Pinpoint the cell where the given text exists, returning its (X, Y) midpoint coordinate. 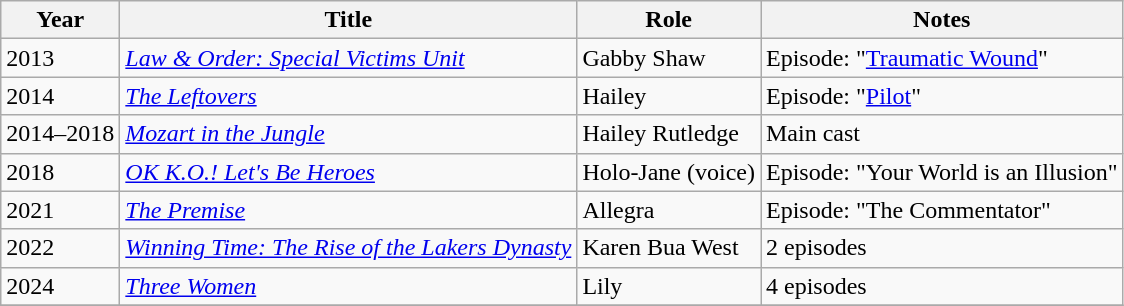
Title (348, 20)
Lily (669, 286)
Mozart in the Jungle (348, 134)
The Leftovers (348, 96)
Winning Time: The Rise of the Lakers Dynasty (348, 248)
Episode: "Traumatic Wound" (942, 58)
2018 (60, 172)
Allegra (669, 210)
Hailey (669, 96)
2024 (60, 286)
Law & Order: Special Victims Unit (348, 58)
4 episodes (942, 286)
Karen Bua West (669, 248)
Main cast (942, 134)
2 episodes (942, 248)
Year (60, 20)
Notes (942, 20)
2022 (60, 248)
OK K.O.! Let's Be Heroes (348, 172)
Three Women (348, 286)
2021 (60, 210)
2014–2018 (60, 134)
Role (669, 20)
The Premise (348, 210)
Hailey Rutledge (669, 134)
2013 (60, 58)
Gabby Shaw (669, 58)
2014 (60, 96)
Holo-Jane (voice) (669, 172)
Episode: "Pilot" (942, 96)
Episode: "Your World is an Illusion" (942, 172)
Episode: "The Commentator" (942, 210)
